Provide the (X, Y) coordinate of the cell's center where the given text is located.  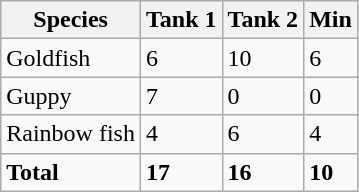
Goldfish (71, 58)
Tank 1 (181, 20)
Rainbow fish (71, 134)
7 (181, 96)
16 (263, 172)
Species (71, 20)
Total (71, 172)
Guppy (71, 96)
Tank 2 (263, 20)
Min (331, 20)
17 (181, 172)
